Provide the [x, y] coordinate of the cell's center where the given text is located.  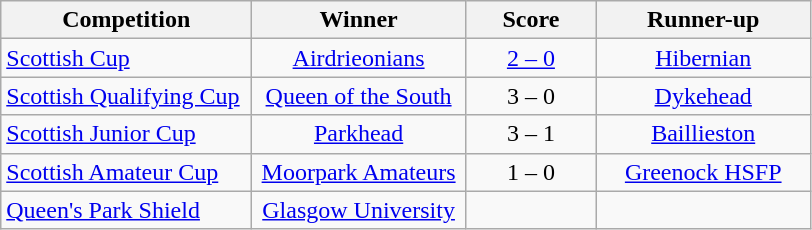
Winner [359, 20]
2 – 0 [530, 58]
Scottish Amateur Cup [126, 172]
Greenock HSFP [703, 172]
Score [530, 20]
Queen of the South [359, 96]
Airdrieonians [359, 58]
Moorpark Amateurs [359, 172]
Scottish Cup [126, 58]
Queen's Park Shield [126, 210]
1 – 0 [530, 172]
Hibernian [703, 58]
Scottish Qualifying Cup [126, 96]
Runner-up [703, 20]
Parkhead [359, 134]
Glasgow University [359, 210]
3 – 1 [530, 134]
Baillieston [703, 134]
3 – 0 [530, 96]
Dykehead [703, 96]
Competition [126, 20]
Scottish Junior Cup [126, 134]
